Extract the (x, y) coordinate from the center of the cell holding the provided text.  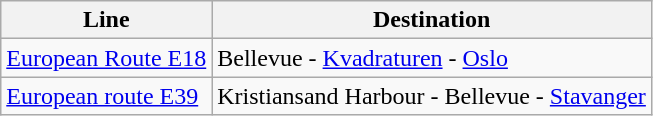
Destination (432, 20)
European route E39 (106, 96)
European Route E18 (106, 58)
Line (106, 20)
Bellevue - Kvadraturen - Oslo (432, 58)
Kristiansand Harbour - Bellevue - Stavanger (432, 96)
